Detect which cell encompasses the target text, then output its [X, Y] center coordinate. 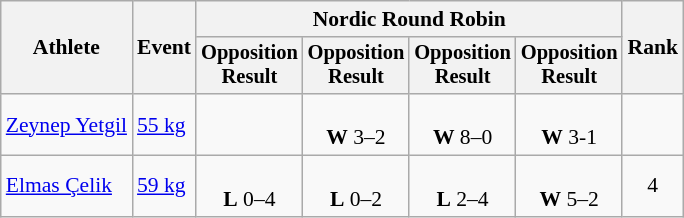
W 5–2 [570, 186]
L 2–4 [462, 186]
W 8–0 [462, 124]
4 [652, 186]
Event [164, 48]
Elmas Çelik [66, 186]
Rank [652, 48]
W 3-1 [570, 124]
W 3–2 [356, 124]
55 kg [164, 124]
59 kg [164, 186]
L 0–4 [250, 186]
Athlete [66, 48]
L 0–2 [356, 186]
Nordic Round Robin [409, 19]
Zeynep Yetgil [66, 124]
